Return [x, y] of the center of cell containing provided text 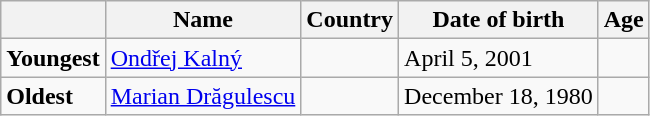
Date of birth [499, 20]
December 18, 1980 [499, 96]
Name [203, 20]
April 5, 2001 [499, 58]
Oldest [53, 96]
Country [350, 20]
Youngest [53, 58]
Marian Drăgulescu [203, 96]
Ondřej Kalný [203, 58]
Age [624, 20]
